Extract the [X, Y] coordinate from the center of the cell holding the provided text.  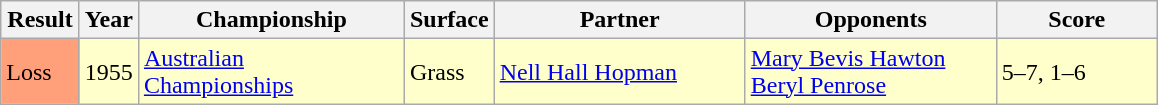
Nell Hall Hopman [620, 72]
Score [1076, 20]
Result [40, 20]
Loss [40, 72]
Partner [620, 20]
Mary Bevis Hawton Beryl Penrose [870, 72]
Opponents [870, 20]
Australian Championships [271, 72]
5–7, 1–6 [1076, 72]
1955 [108, 72]
Year [108, 20]
Grass [449, 72]
Surface [449, 20]
Championship [271, 20]
